Search for the cell housing the specified text and yield its [x, y] center coordinate. 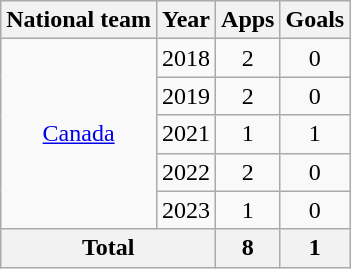
8 [248, 248]
2023 [186, 210]
Total [108, 248]
2022 [186, 172]
Year [186, 20]
2018 [186, 58]
Goals [315, 20]
2019 [186, 96]
National team [79, 20]
2021 [186, 134]
Apps [248, 20]
Canada [79, 134]
